Search for the cell housing the specified text and yield its [x, y] center coordinate. 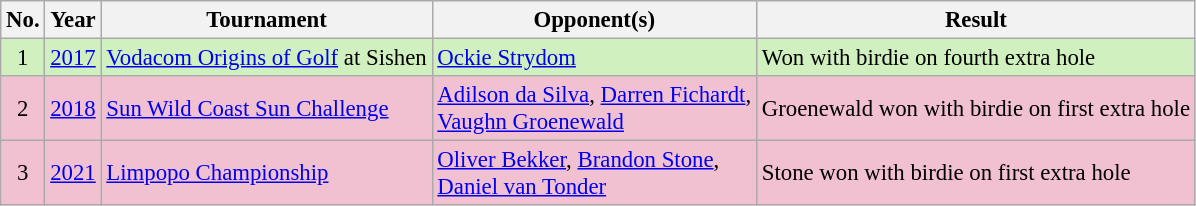
Stone won with birdie on first extra hole [976, 174]
Ockie Strydom [594, 58]
2 [23, 108]
Year [73, 20]
No. [23, 20]
Limpopo Championship [266, 174]
2017 [73, 58]
Groenewald won with birdie on first extra hole [976, 108]
Tournament [266, 20]
2021 [73, 174]
Won with birdie on fourth extra hole [976, 58]
Result [976, 20]
Opponent(s) [594, 20]
Vodacom Origins of Golf at Sishen [266, 58]
2018 [73, 108]
Oliver Bekker, Brandon Stone, Daniel van Tonder [594, 174]
1 [23, 58]
Sun Wild Coast Sun Challenge [266, 108]
3 [23, 174]
Adilson da Silva, Darren Fichardt, Vaughn Groenewald [594, 108]
